Locate the cell with the specified text and output its [x, y] center coordinate. 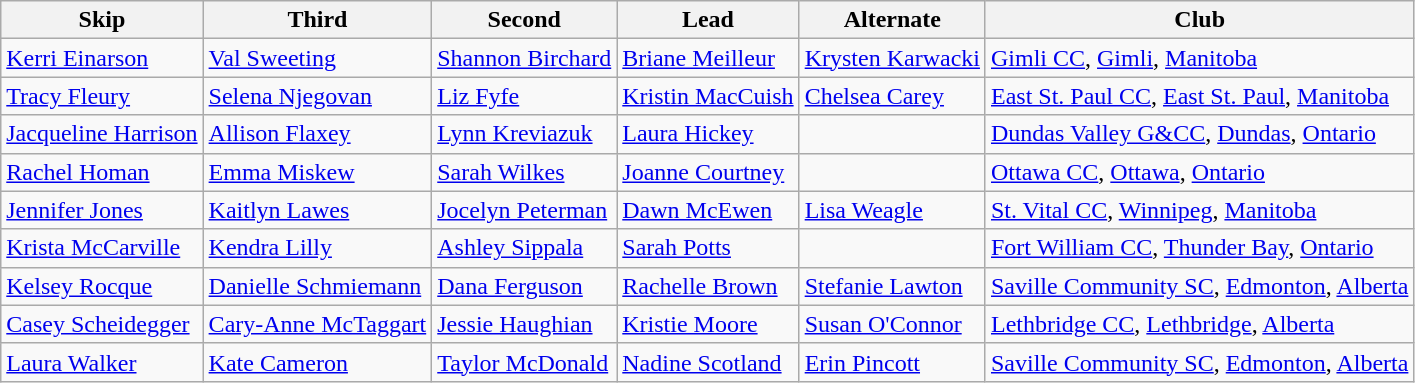
Kendra Lilly [318, 248]
Emma Miskew [318, 172]
Second [524, 20]
Ashley Sippala [524, 248]
Kristie Moore [708, 324]
Fort William CC, Thunder Bay, Ontario [1199, 248]
Sarah Wilkes [524, 172]
Sarah Potts [708, 248]
Tracy Fleury [102, 96]
Gimli CC, Gimli, Manitoba [1199, 58]
Lynn Kreviazuk [524, 134]
Taylor McDonald [524, 362]
Val Sweeting [318, 58]
Selena Njegovan [318, 96]
Liz Fyfe [524, 96]
Laura Walker [102, 362]
Kerri Einarson [102, 58]
Krysten Karwacki [892, 58]
Kristin MacCuish [708, 96]
Briane Meilleur [708, 58]
Susan O'Connor [892, 324]
Rachelle Brown [708, 286]
Club [1199, 20]
Lead [708, 20]
Chelsea Carey [892, 96]
Kaitlyn Lawes [318, 210]
Joanne Courtney [708, 172]
Skip [102, 20]
Jocelyn Peterman [524, 210]
Nadine Scotland [708, 362]
Allison Flaxey [318, 134]
Casey Scheidegger [102, 324]
East St. Paul CC, East St. Paul, Manitoba [1199, 96]
St. Vital CC, Winnipeg, Manitoba [1199, 210]
Ottawa CC, Ottawa, Ontario [1199, 172]
Jacqueline Harrison [102, 134]
Stefanie Lawton [892, 286]
Danielle Schmiemann [318, 286]
Lisa Weagle [892, 210]
Alternate [892, 20]
Krista McCarville [102, 248]
Dana Ferguson [524, 286]
Kelsey Rocque [102, 286]
Dundas Valley G&CC, Dundas, Ontario [1199, 134]
Lethbridge CC, Lethbridge, Alberta [1199, 324]
Rachel Homan [102, 172]
Jennifer Jones [102, 210]
Kate Cameron [318, 362]
Dawn McEwen [708, 210]
Cary-Anne McTaggart [318, 324]
Jessie Haughian [524, 324]
Erin Pincott [892, 362]
Shannon Birchard [524, 58]
Laura Hickey [708, 134]
Third [318, 20]
